Return (x, y) of the center of cell containing provided text 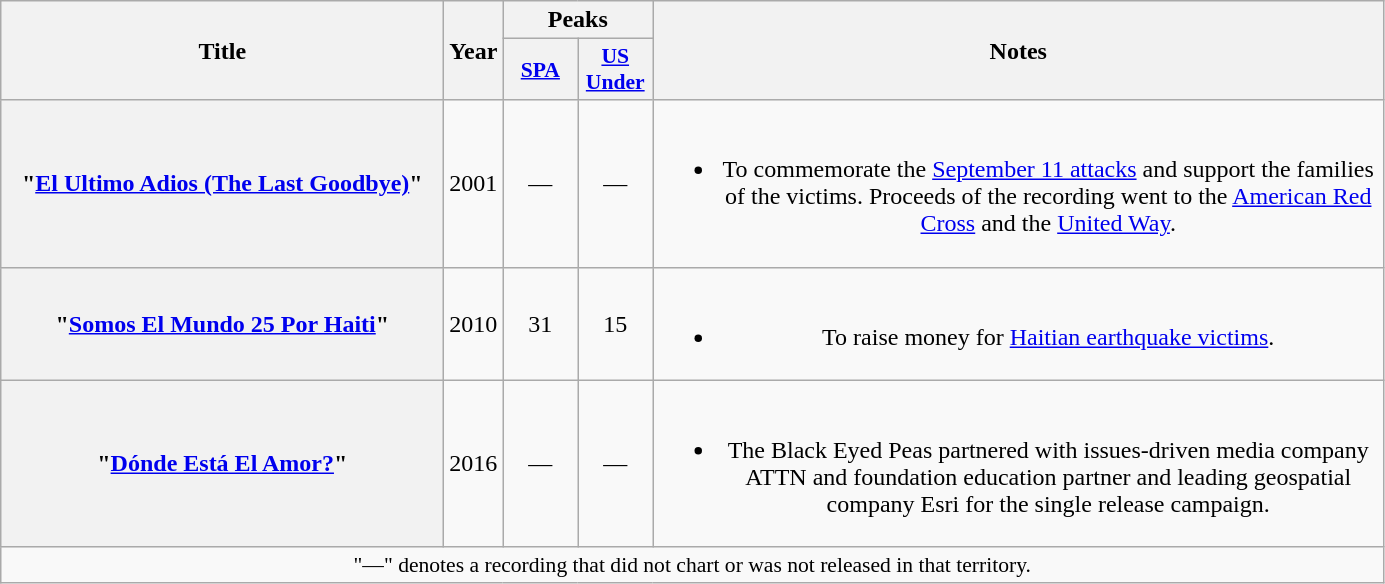
SPA (540, 70)
Notes (1018, 50)
Year (474, 50)
US Under (616, 70)
15 (616, 324)
"El Ultimo Adios (The Last Goodbye)" (222, 184)
"Somos El Mundo 25 Por Haiti" (222, 324)
To raise money for Haitian earthquake victims. (1018, 324)
Title (222, 50)
2001 (474, 184)
"Dónde Está El Amor?" (222, 464)
2016 (474, 464)
31 (540, 324)
2010 (474, 324)
Peaks (578, 20)
"—" denotes a recording that did not chart or was not released in that territory. (692, 565)
